Extract the [X, Y] coordinate from the center of the cell holding the provided text.  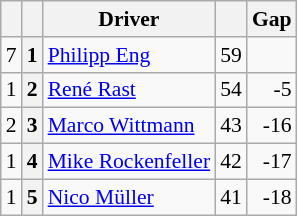
Marco Wittmann [130, 126]
-17 [272, 162]
54 [231, 90]
René Rast [130, 90]
7 [12, 55]
Driver [130, 19]
5 [32, 197]
3 [32, 126]
-16 [272, 126]
Nico Müller [130, 197]
Mike Rockenfeller [130, 162]
43 [231, 126]
-5 [272, 90]
42 [231, 162]
-18 [272, 197]
59 [231, 55]
4 [32, 162]
Philipp Eng [130, 55]
Gap [272, 19]
41 [231, 197]
